From the cell containing the given text, extract its center point as [X, Y] coordinate. 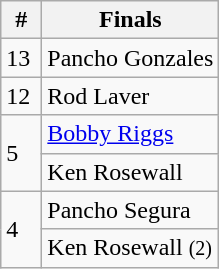
13 [22, 58]
Ken Rosewall [130, 172]
4 [22, 229]
5 [22, 153]
Finals [130, 20]
Pancho Gonzales [130, 58]
Ken Rosewall (2) [130, 248]
# [22, 20]
Rod Laver [130, 96]
Bobby Riggs [130, 134]
Pancho Segura [130, 210]
12 [22, 96]
